From the cell containing the given text, extract its center point as [x, y] coordinate. 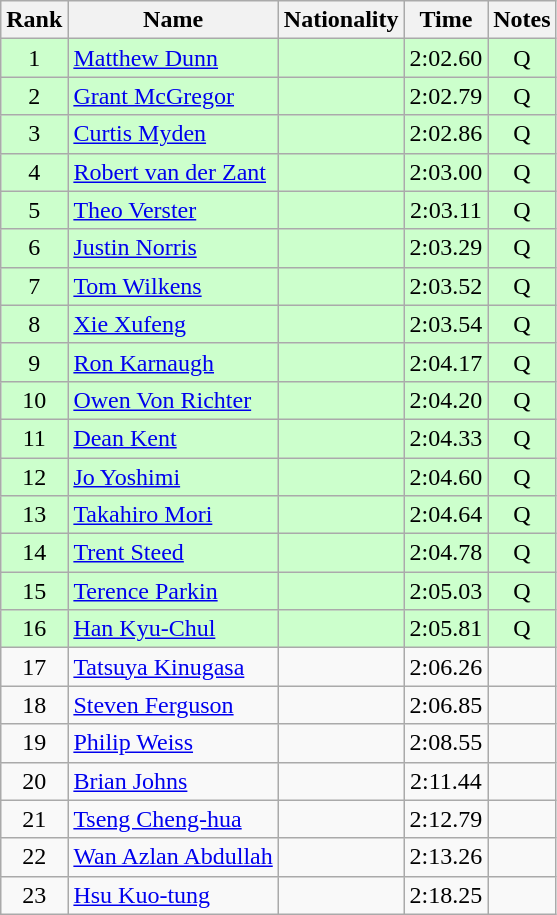
15 [34, 591]
5 [34, 210]
3 [34, 134]
2:02.79 [446, 96]
18 [34, 705]
2:03.29 [446, 248]
Dean Kent [173, 438]
21 [34, 819]
Robert van der Zant [173, 172]
2:05.81 [446, 629]
Owen Von Richter [173, 400]
2:03.00 [446, 172]
1 [34, 58]
2:04.17 [446, 362]
6 [34, 248]
Tatsuya Kinugasa [173, 667]
Tom Wilkens [173, 286]
2:11.44 [446, 781]
22 [34, 857]
Philip Weiss [173, 743]
Terence Parkin [173, 591]
2:04.78 [446, 553]
Nationality [341, 20]
2:05.03 [446, 591]
2:18.25 [446, 895]
Wan Azlan Abdullah [173, 857]
Brian Johns [173, 781]
10 [34, 400]
Justin Norris [173, 248]
2:08.55 [446, 743]
Jo Yoshimi [173, 477]
Time [446, 20]
2:02.60 [446, 58]
7 [34, 286]
14 [34, 553]
17 [34, 667]
Rank [34, 20]
Steven Ferguson [173, 705]
2:06.85 [446, 705]
2:04.60 [446, 477]
2:04.64 [446, 515]
12 [34, 477]
2:06.26 [446, 667]
Han Kyu-Chul [173, 629]
Name [173, 20]
2:13.26 [446, 857]
Tseng Cheng-hua [173, 819]
2 [34, 96]
9 [34, 362]
13 [34, 515]
4 [34, 172]
Curtis Myden [173, 134]
2:12.79 [446, 819]
8 [34, 324]
2:04.20 [446, 400]
Ron Karnaugh [173, 362]
2:03.54 [446, 324]
Theo Verster [173, 210]
Xie Xufeng [173, 324]
2:02.86 [446, 134]
19 [34, 743]
Matthew Dunn [173, 58]
Grant McGregor [173, 96]
23 [34, 895]
20 [34, 781]
Takahiro Mori [173, 515]
2:03.52 [446, 286]
16 [34, 629]
2:03.11 [446, 210]
Hsu Kuo-tung [173, 895]
Trent Steed [173, 553]
2:04.33 [446, 438]
11 [34, 438]
Notes [522, 20]
